Return the [X, Y] coordinate for the center point of the cell that contains the specified text.  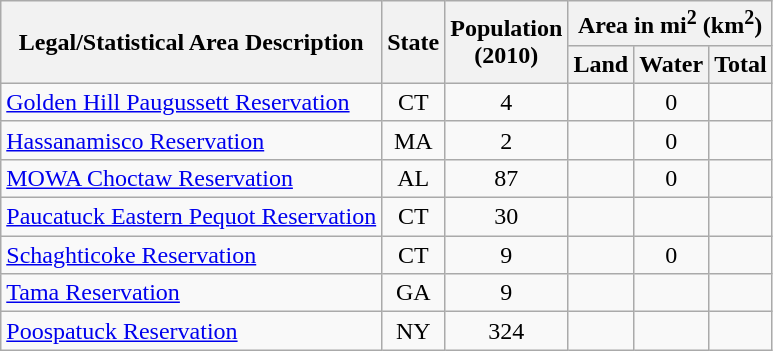
Hassanamisco Reservation [192, 140]
Schaghticoke Reservation [192, 255]
Area in mi2 (km2) [670, 24]
30 [506, 217]
Paucatuck Eastern Pequot Reservation [192, 217]
324 [506, 331]
2 [506, 140]
Population(2010) [506, 42]
State [414, 42]
Poospatuck Reservation [192, 331]
Total [741, 64]
NY [414, 331]
MOWA Choctaw Reservation [192, 178]
Golden Hill Paugussett Reservation [192, 102]
Water [672, 64]
Land [601, 64]
Legal/Statistical Area Description [192, 42]
AL [414, 178]
GA [414, 293]
Tama Reservation [192, 293]
MA [414, 140]
4 [506, 102]
87 [506, 178]
